For the text-containing cell, return its midpoint in (X, Y) coordinate format. 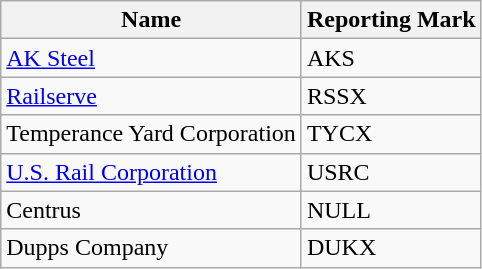
TYCX (391, 134)
AKS (391, 58)
RSSX (391, 96)
Railserve (152, 96)
Dupps Company (152, 248)
NULL (391, 210)
Reporting Mark (391, 20)
DUKX (391, 248)
Name (152, 20)
Temperance Yard Corporation (152, 134)
U.S. Rail Corporation (152, 172)
Centrus (152, 210)
AK Steel (152, 58)
USRC (391, 172)
